Detect which cell encompasses the target text, then output its [x, y] center coordinate. 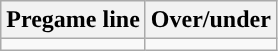
Over/under [210, 20]
Pregame line [74, 20]
